Detect which cell encompasses the target text, then output its (x, y) center coordinate. 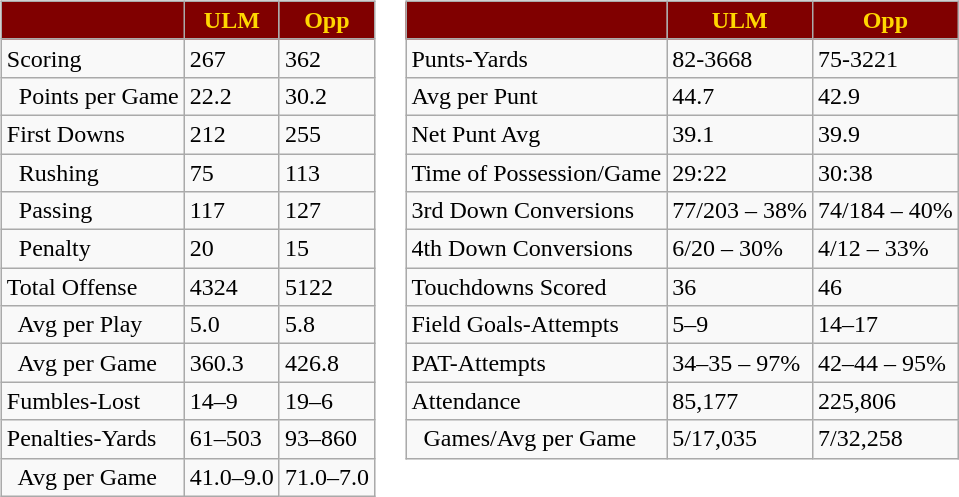
44.7 (740, 96)
5.8 (326, 325)
Attendance (536, 401)
Penalty (92, 249)
113 (326, 173)
Net Punt Avg (536, 134)
Scoring (92, 58)
75-3221 (886, 58)
29:22 (740, 173)
42.9 (886, 96)
77/203 – 38% (740, 211)
74/184 – 40% (886, 211)
5/17,035 (740, 439)
4th Down Conversions (536, 249)
19–6 (326, 401)
3rd Down Conversions (536, 211)
7/32,258 (886, 439)
34–35 – 97% (740, 363)
75 (232, 173)
5–9 (740, 325)
117 (232, 211)
267 (232, 58)
PAT-Attempts (536, 363)
5122 (326, 287)
426.8 (326, 363)
6/20 – 30% (740, 249)
4324 (232, 287)
15 (326, 249)
14–17 (886, 325)
22.2 (232, 96)
Touchdowns Scored (536, 287)
85,177 (740, 401)
127 (326, 211)
255 (326, 134)
225,806 (886, 401)
Time of Possession/Game (536, 173)
Rushing (92, 173)
Avg per Play (92, 325)
Penalties-Yards (92, 439)
Fumbles-Lost (92, 401)
Points per Game (92, 96)
41.0–9.0 (232, 477)
20 (232, 249)
5.0 (232, 325)
Avg per Punt (536, 96)
First Downs (92, 134)
36 (740, 287)
Total Offense (92, 287)
Games/Avg per Game (536, 439)
46 (886, 287)
42–44 – 95% (886, 363)
Punts-Yards (536, 58)
212 (232, 134)
30:38 (886, 173)
39.1 (740, 134)
82-3668 (740, 58)
Field Goals-Attempts (536, 325)
30.2 (326, 96)
360.3 (232, 363)
61–503 (232, 439)
4/12 – 33% (886, 249)
362 (326, 58)
93–860 (326, 439)
39.9 (886, 134)
71.0–7.0 (326, 477)
Passing (92, 211)
14–9 (232, 401)
